Extract the (X, Y) coordinate from the center of the cell holding the provided text.  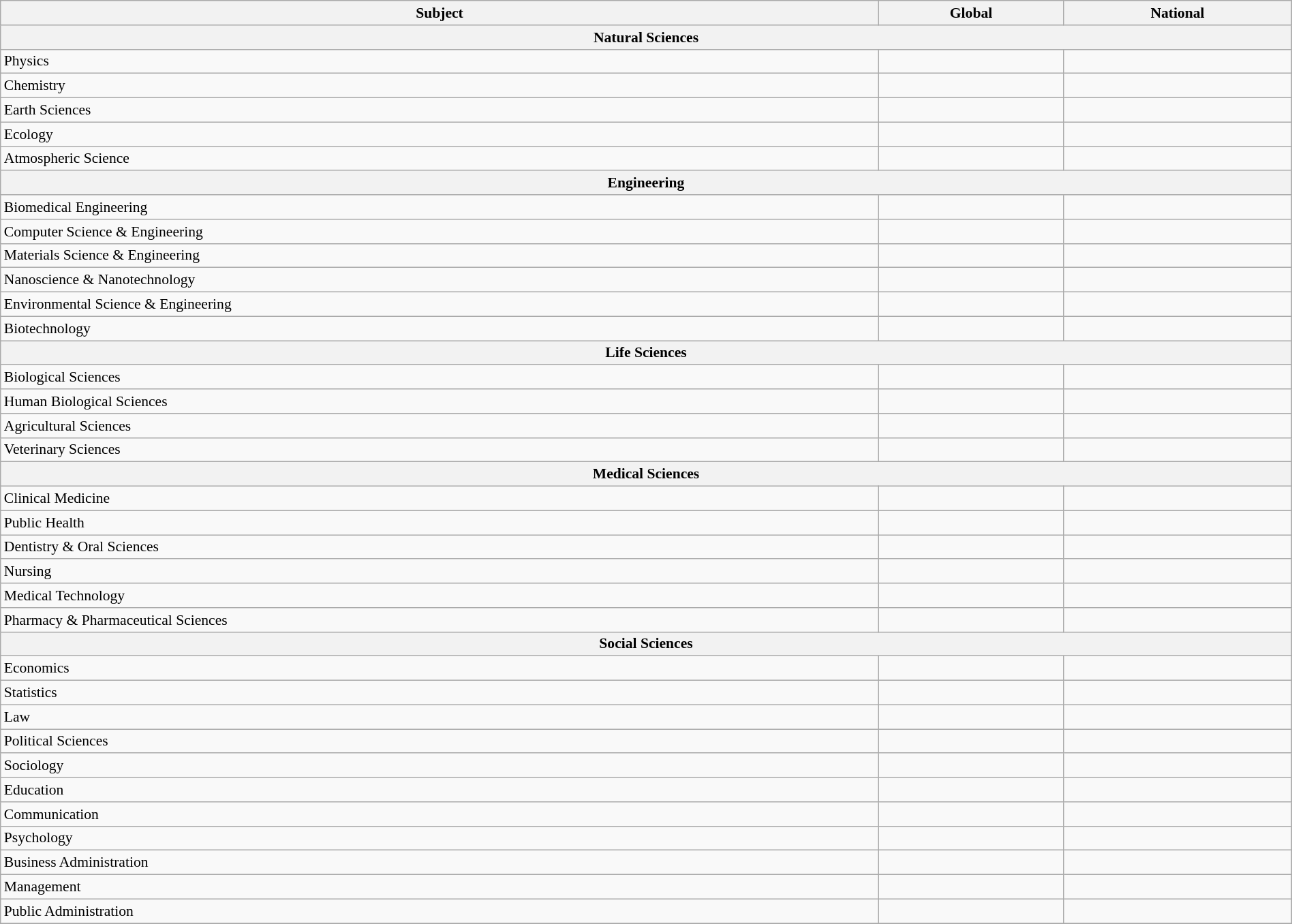
Public Health (440, 523)
Environmental Science & Engineering (440, 305)
Life Sciences (646, 353)
Medical Sciences (646, 474)
Political Sciences (440, 741)
Clinical Medicine (440, 499)
Law (440, 717)
Agricultural Sciences (440, 426)
Economics (440, 668)
Management (440, 887)
Ecology (440, 134)
Sociology (440, 766)
Subject (440, 13)
Human Biological Sciences (440, 401)
Communication (440, 814)
National (1178, 13)
Nursing (440, 572)
Computer Science & Engineering (440, 232)
Earth Sciences (440, 110)
Psychology (440, 838)
Materials Science & Engineering (440, 256)
Education (440, 790)
Business Administration (440, 863)
Dentistry & Oral Sciences (440, 547)
Medical Technology (440, 596)
Chemistry (440, 86)
Public Administration (440, 911)
Atmospheric Science (440, 159)
Statistics (440, 693)
Social Sciences (646, 644)
Biological Sciences (440, 378)
Physics (440, 61)
Biotechnology (440, 328)
Natural Sciences (646, 37)
Pharmacy & Pharmaceutical Sciences (440, 620)
Nanoscience & Nanotechnology (440, 280)
Engineering (646, 183)
Biomedical Engineering (440, 207)
Veterinary Sciences (440, 450)
Global (971, 13)
